Find where the given text appears and provide that cell's center as (x, y) coordinate. 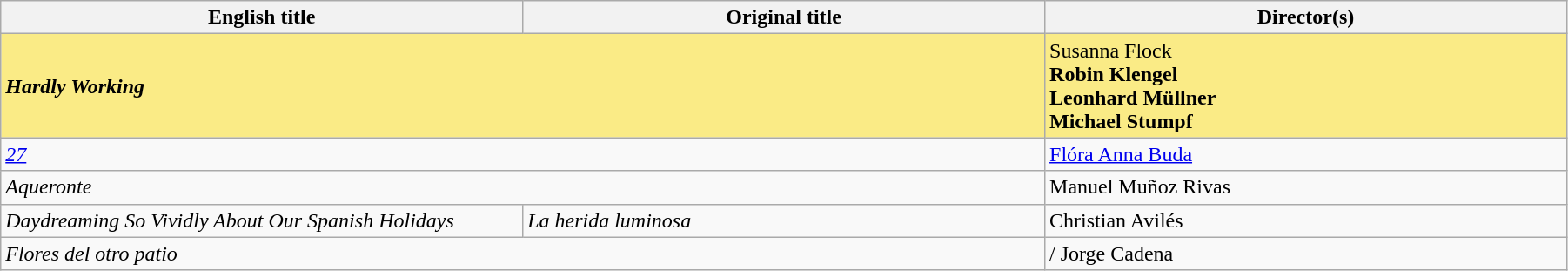
Susanna Flock Robin Klengel Leonhard Müllner Michael Stumpf (1306, 85)
27 (523, 154)
La herida luminosa (784, 220)
Director(s) (1306, 17)
Christian Avilés (1306, 220)
Manuel Muñoz Rivas (1306, 187)
Aqueronte (523, 187)
/ Jorge Cadena (1306, 254)
Flores del otro patio (523, 254)
Hardly Working (523, 85)
English title (262, 17)
Flóra Anna Buda (1306, 154)
Daydreaming So Vividly About Our Spanish Holidays (262, 220)
Original title (784, 17)
